Extract the (X, Y) coordinate from the center of the cell holding the provided text.  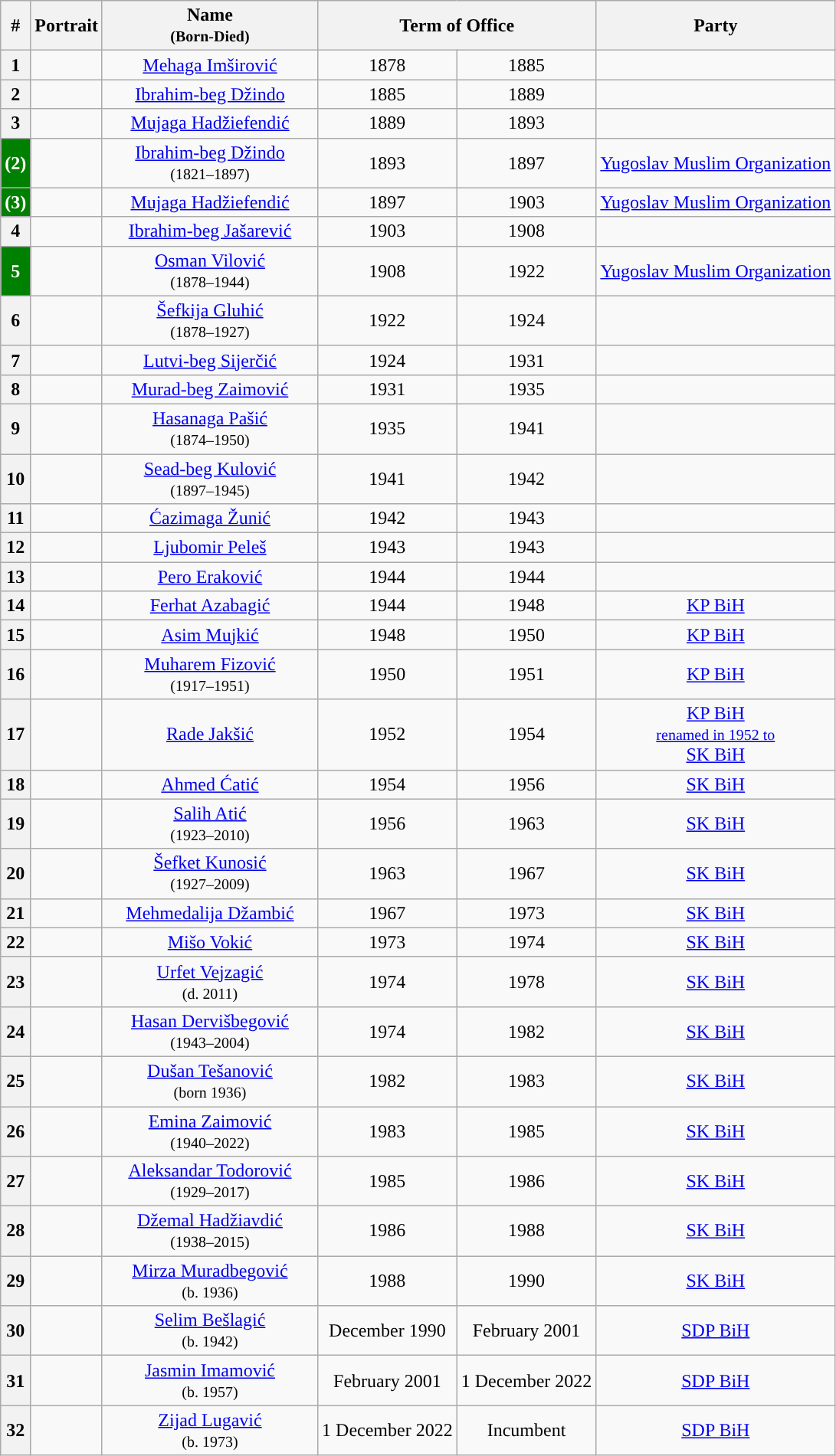
Dušan Tešanović(born 1936) (210, 1081)
Name(Born-Died) (210, 26)
11 (15, 519)
Mehaga Imširović (210, 65)
1878 (388, 65)
December 1990 (388, 1331)
Jasmin Imamović(b. 1957) (210, 1380)
28 (15, 1232)
1990 (526, 1281)
22 (15, 942)
Portrait (67, 26)
(2) (15, 162)
1 (15, 65)
Asim Mujkić (210, 635)
Zijad Lugavić(b. 1973) (210, 1431)
19 (15, 824)
13 (15, 577)
30 (15, 1331)
Osman Vilović(1878–1944) (210, 271)
2 (15, 94)
Salih Atić(1923–2010) (210, 824)
Džemal Hadžiavdić(1938–2015) (210, 1232)
14 (15, 606)
23 (15, 982)
3 (15, 123)
Šefkija Gluhić(1878–1927) (210, 320)
(3) (15, 202)
KP BiHrenamed in 1952 toSK BiH (716, 735)
20 (15, 873)
Ibrahim-beg Jašarević (210, 231)
6 (15, 320)
Mehmedalija Džambić (210, 913)
Selim Bešlagić(b. 1942) (210, 1331)
16 (15, 674)
32 (15, 1431)
10 (15, 478)
15 (15, 635)
Term of Office (457, 26)
Ferhat Azabagić (210, 606)
Ibrahim-beg Džindo (210, 94)
17 (15, 735)
Incumbent (526, 1431)
12 (15, 548)
Lutvi-beg Sijerčić (210, 360)
# (15, 26)
Ibrahim-beg Džindo(1821–1897) (210, 162)
24 (15, 1031)
Šefket Kunosić(1927–2009) (210, 873)
Party (716, 26)
Muharem Fizović(1917–1951) (210, 674)
Aleksandar Todorović(1929–2017) (210, 1181)
1952 (388, 735)
29 (15, 1281)
Rade Jakšić (210, 735)
Urfet Vejzagić(d. 2011) (210, 982)
1978 (526, 982)
25 (15, 1081)
21 (15, 913)
Ljubomir Peleš (210, 548)
7 (15, 360)
Pero Eraković (210, 577)
31 (15, 1380)
Mirza Muradbegović(b. 1936) (210, 1281)
26 (15, 1130)
18 (15, 784)
Emina Zaimović(1940–2022) (210, 1130)
Ahmed Ćatić (210, 784)
5 (15, 271)
4 (15, 231)
Murad-beg Zaimović (210, 389)
1951 (526, 674)
27 (15, 1181)
Sead-beg Kulović(1897–1945) (210, 478)
9 (15, 429)
Ćazimaga Žunić (210, 519)
Hasan Dervišbegović(1943–2004) (210, 1031)
Hasanaga Pašić(1874–1950) (210, 429)
8 (15, 389)
Mišo Vokić (210, 942)
